Scan for the cell matching the given text and deliver its (x, y) coordinate at center. 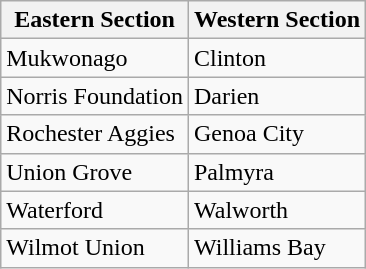
Darien (276, 96)
Mukwonago (95, 58)
Union Grove (95, 172)
Waterford (95, 210)
Williams Bay (276, 248)
Palmyra (276, 172)
Walworth (276, 210)
Eastern Section (95, 20)
Clinton (276, 58)
Wilmot Union (95, 248)
Western Section (276, 20)
Rochester Aggies (95, 134)
Norris Foundation (95, 96)
Genoa City (276, 134)
